Search for the cell housing the specified text and yield its (X, Y) center coordinate. 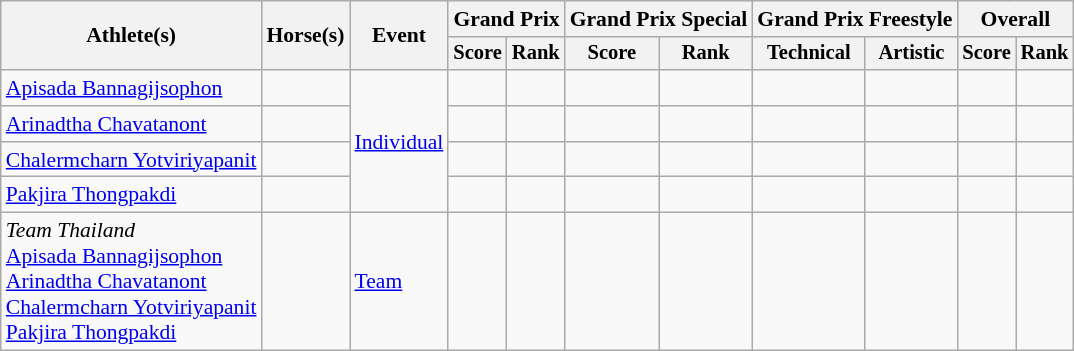
Event (400, 36)
Individual (400, 141)
Grand Prix Special (659, 19)
Horse(s) (305, 36)
Chalermcharn Yotviriyapanit (132, 160)
Grand Prix (506, 19)
Pakjira Thongpakdi (132, 195)
Technical (808, 54)
Overall (1015, 19)
Arinadtha Chavatanont (132, 124)
Athlete(s) (132, 36)
Artistic (911, 54)
Team (400, 282)
Apisada Bannagijsophon (132, 88)
Team ThailandApisada BannagijsophonArinadtha ChavatanontChalermcharn YotviriyapanitPakjira Thongpakdi (132, 282)
Grand Prix Freestyle (854, 19)
